Provide the [X, Y] coordinate of the cell's center where the given text is located.  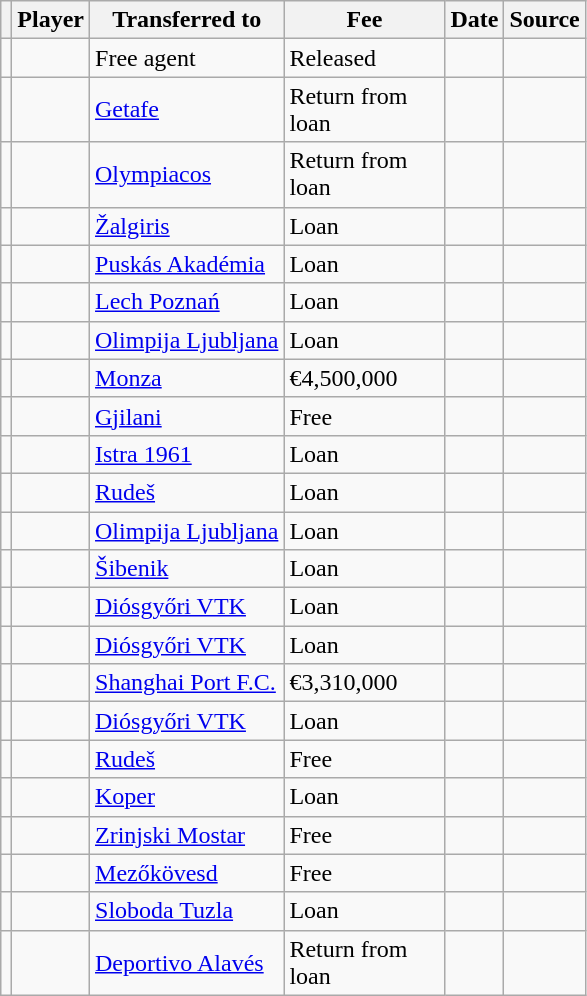
Released [364, 58]
Shanghai Port F.C. [187, 683]
€4,500,000 [364, 378]
Gjilani [187, 416]
Istra 1961 [187, 454]
Getafe [187, 110]
Šibenik [187, 569]
Deportivo Alavés [187, 962]
Puskás Akadémia [187, 264]
€3,310,000 [364, 683]
Player [51, 20]
Fee [364, 20]
Monza [187, 378]
Zrinjski Mostar [187, 835]
Lech Poznań [187, 302]
Source [544, 20]
Koper [187, 797]
Olympiacos [187, 174]
Free agent [187, 58]
Transferred to [187, 20]
Žalgiris [187, 226]
Sloboda Tuzla [187, 911]
Date [474, 20]
Mezőkövesd [187, 873]
